Return the [X, Y] coordinate for the center point of the cell that contains the specified text.  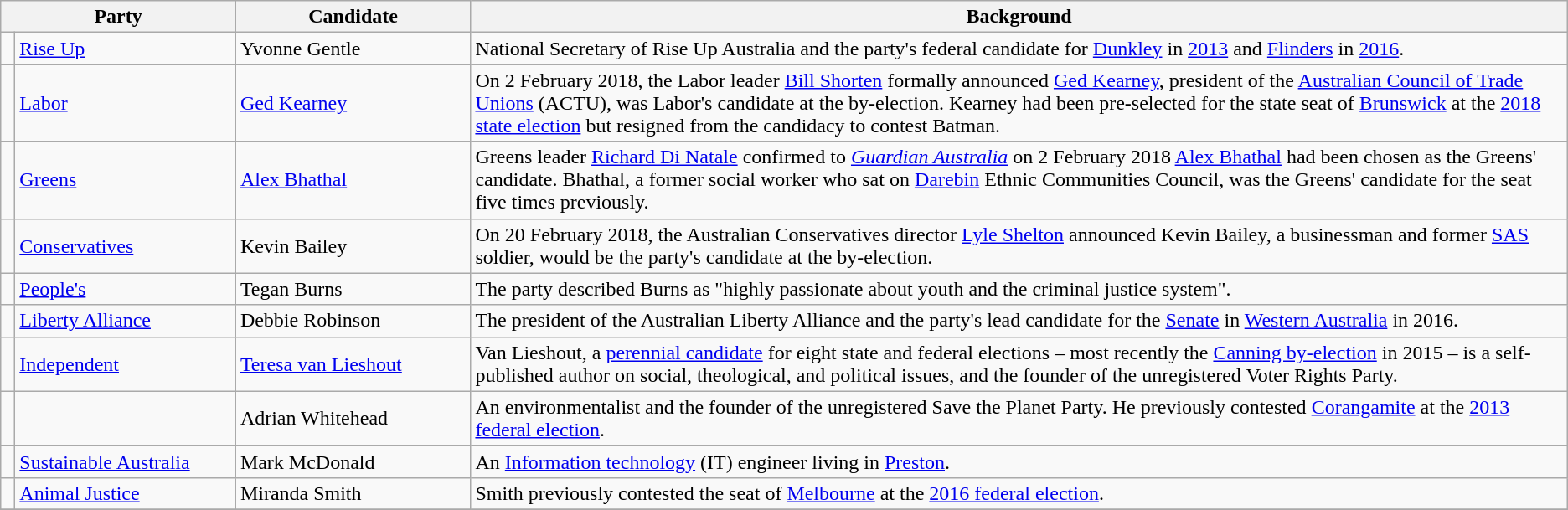
Kevin Bailey [353, 246]
Smith previously contested the seat of Melbourne at the 2016 federal election. [1019, 493]
An Information technology (IT) engineer living in Preston. [1019, 461]
Animal Justice [126, 493]
Debbie Robinson [353, 321]
Teresa van Lieshout [353, 363]
The president of the Australian Liberty Alliance and the party's lead candidate for the Senate in Western Australia in 2016. [1019, 321]
National Secretary of Rise Up Australia and the party's federal candidate for Dunkley in 2013 and Flinders in 2016. [1019, 49]
Mark McDonald [353, 461]
Labor [126, 103]
Tegan Burns [353, 289]
Miranda Smith [353, 493]
People's [126, 289]
Yvonne Gentle [353, 49]
Greens [126, 180]
Ged Kearney [353, 103]
Candidate [353, 17]
An environmentalist and the founder of the unregistered Save the Planet Party. He previously contested Corangamite at the 2013 federal election. [1019, 419]
Alex Bhathal [353, 180]
Conservatives [126, 246]
Independent [126, 363]
The party described Burns as "highly passionate about youth and the criminal justice system". [1019, 289]
Party [119, 17]
Sustainable Australia [126, 461]
Liberty Alliance [126, 321]
Background [1019, 17]
Rise Up [126, 49]
Adrian Whitehead [353, 419]
